Locate the cell with the specified text and output its (x, y) center coordinate. 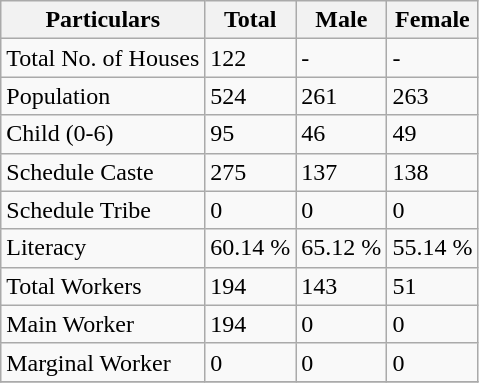
138 (432, 172)
Literacy (103, 248)
Child (0-6) (103, 134)
143 (342, 286)
275 (250, 172)
137 (342, 172)
60.14 % (250, 248)
Schedule Caste (103, 172)
Population (103, 96)
Total No. of Houses (103, 58)
Schedule Tribe (103, 210)
Main Worker (103, 324)
Male (342, 20)
263 (432, 96)
95 (250, 134)
55.14 % (432, 248)
46 (342, 134)
524 (250, 96)
49 (432, 134)
51 (432, 286)
65.12 % (342, 248)
Marginal Worker (103, 362)
Female (432, 20)
Particulars (103, 20)
122 (250, 58)
261 (342, 96)
Total (250, 20)
Total Workers (103, 286)
